For the text-containing cell, return its midpoint in (X, Y) coordinate format. 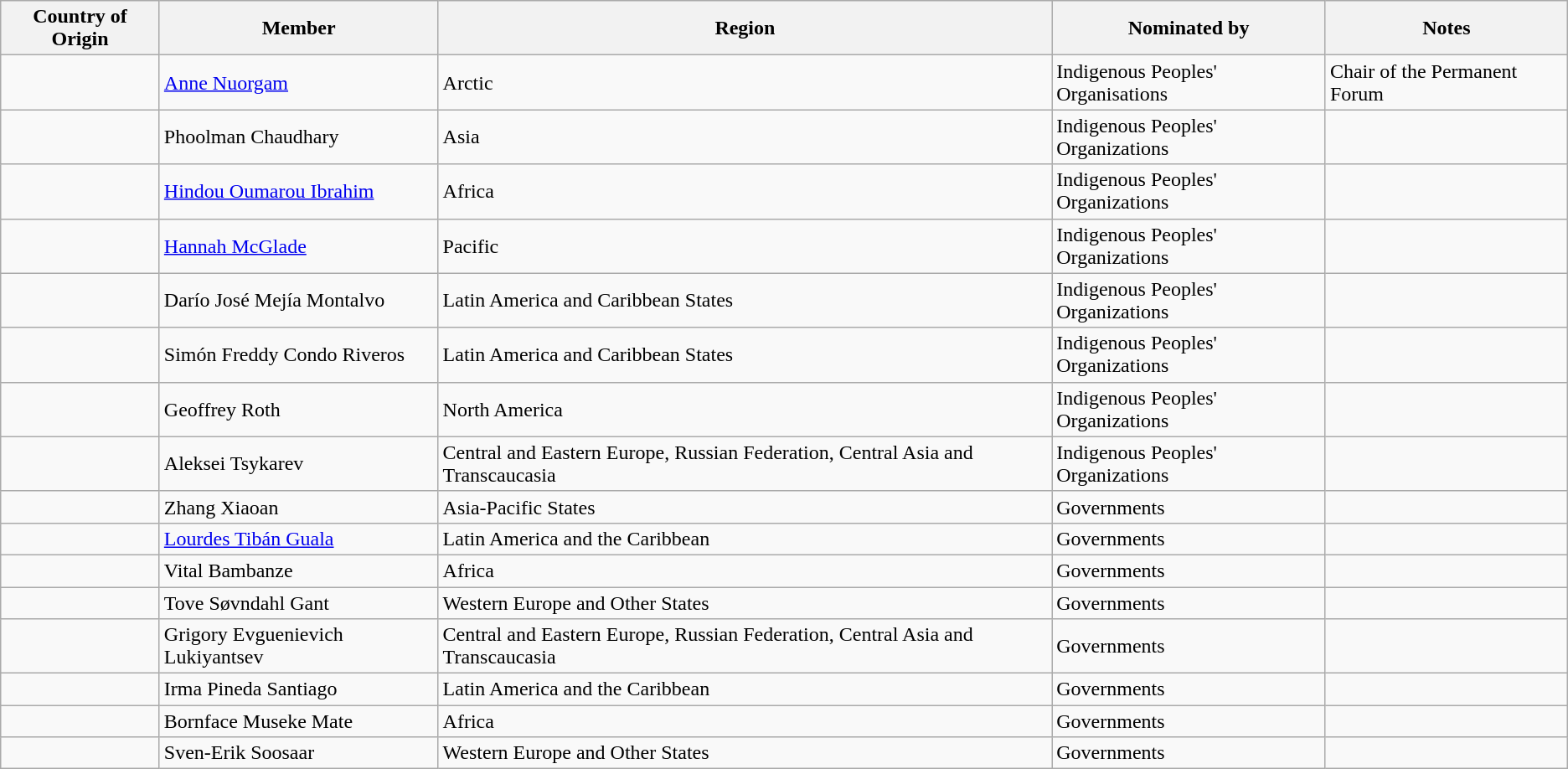
Lourdes Tibán Guala (298, 539)
Hindou Oumarou Ibrahim (298, 191)
Tove Søvndahl Gant (298, 602)
Phoolman Chaudhary (298, 137)
Hannah McGlade (298, 246)
Region (745, 28)
Notes (1446, 28)
Irma Pineda Santiago (298, 689)
Pacific (745, 246)
Zhang Xiaoan (298, 507)
Anne Nuorgam (298, 82)
Asia-Pacific States (745, 507)
Bornface Museke Mate (298, 721)
Darío José Mejía Montalvo (298, 300)
Asia (745, 137)
Arctic (745, 82)
Nominated by (1189, 28)
Sven-Erik Soosaar (298, 753)
Simón Freddy Condo Riveros (298, 355)
Country of Origin (80, 28)
Chair of the Permanent Forum (1446, 82)
Grigory Evguenievich Lukiyantsev (298, 647)
Indigenous Peoples' Organisations (1189, 82)
Geoffrey Roth (298, 409)
North America (745, 409)
Aleksei Tsykarev (298, 464)
Vital Bambanze (298, 570)
Member (298, 28)
